Detect which cell encompasses the target text, then output its (X, Y) center coordinate. 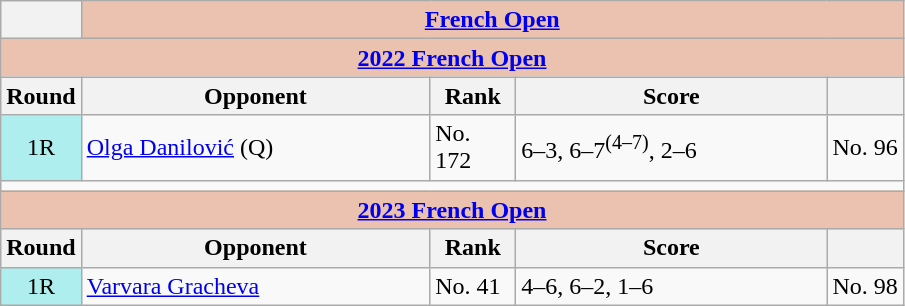
Varvara Gracheva (256, 286)
No. 172 (473, 148)
Olga Danilović (Q) (256, 148)
No. 41 (473, 286)
6–3, 6–7(4–7), 2–6 (672, 148)
2023 French Open (452, 210)
2022 French Open (452, 58)
4–6, 6–2, 1–6 (672, 286)
No. 98 (865, 286)
No. 96 (865, 148)
French Open (492, 20)
